Pinpoint the cell where the given text exists, returning its (x, y) midpoint coordinate. 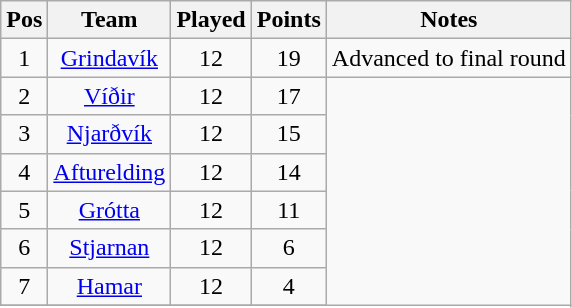
1 (24, 58)
Njarðvík (110, 134)
Pos (24, 20)
Points (288, 20)
Team (110, 20)
5 (24, 210)
Grótta (110, 210)
15 (288, 134)
3 (24, 134)
14 (288, 172)
7 (24, 286)
Played (211, 20)
Hamar (110, 286)
Notes (448, 20)
Afturelding (110, 172)
2 (24, 96)
19 (288, 58)
Advanced to final round (448, 58)
Grindavík (110, 58)
17 (288, 96)
11 (288, 210)
Víðir (110, 96)
Stjarnan (110, 248)
